For the text-containing cell, return its midpoint in (x, y) coordinate format. 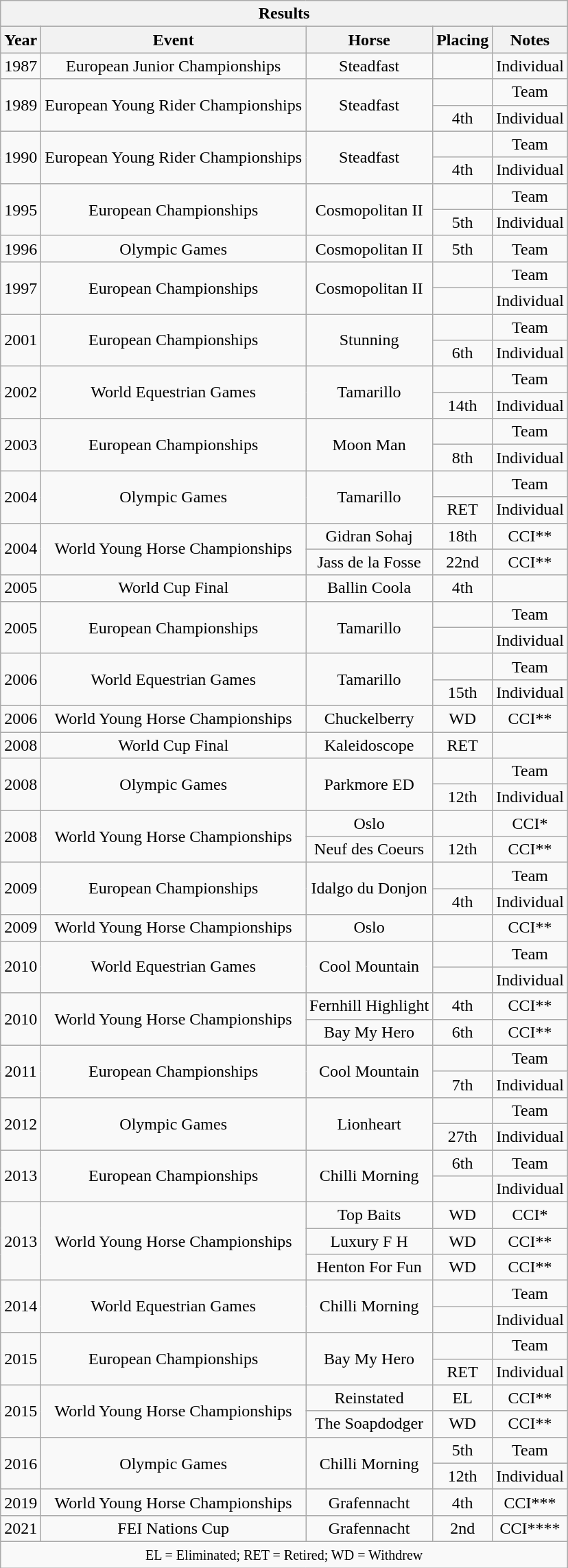
Idalgo du Donjon (369, 889)
Lionheart (369, 1123)
2002 (21, 393)
The Soapdodger (369, 1424)
Moon Man (369, 445)
Kaleidoscope (369, 745)
2016 (21, 1463)
Year (21, 40)
1990 (21, 157)
Gidran Sohaj (369, 536)
Horse (369, 40)
2nd (462, 1528)
EL = Eliminated; RET = Retired; WD = Withdrew (284, 1554)
14th (462, 406)
Chuckelberry (369, 718)
2014 (21, 1307)
8th (462, 458)
1996 (21, 248)
2012 (21, 1123)
2003 (21, 445)
1997 (21, 288)
CCI**** (530, 1528)
Luxury F H (369, 1241)
Ballin Coola (369, 588)
Parkmore ED (369, 784)
22nd (462, 562)
27th (462, 1136)
Results (284, 14)
Event (174, 40)
2011 (21, 1071)
CCI*** (530, 1502)
Fernhill Highlight (369, 1006)
Henton For Fun (369, 1267)
Reinstated (369, 1398)
15th (462, 692)
Stunning (369, 340)
Top Baits (369, 1215)
18th (462, 536)
Neuf des Coeurs (369, 850)
1989 (21, 105)
2021 (21, 1528)
2001 (21, 340)
7th (462, 1084)
Placing (462, 40)
2019 (21, 1502)
European Junior Championships (174, 66)
FEI Nations Cup (174, 1528)
1995 (21, 209)
Notes (530, 40)
1987 (21, 66)
EL (462, 1398)
Jass de la Fosse (369, 562)
